Pinpoint the cell where the given text exists, returning its (x, y) midpoint coordinate. 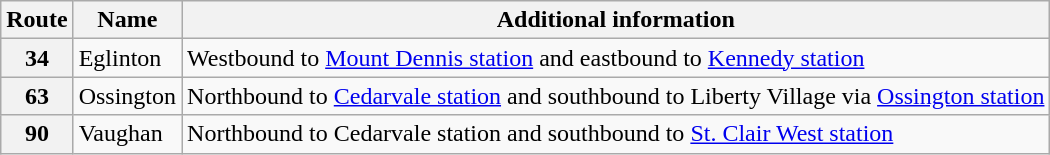
34 (37, 58)
Additional information (616, 20)
Northbound to Cedarvale station and southbound to Liberty Village via Ossington station (616, 96)
Eglinton (127, 58)
63 (37, 96)
Route (37, 20)
Vaughan (127, 134)
Ossington (127, 96)
Northbound to Cedarvale station and southbound to St. Clair West station (616, 134)
90 (37, 134)
Westbound to Mount Dennis station and eastbound to Kennedy station (616, 58)
Name (127, 20)
